Output the [X, Y] coordinate of the center of the cell containing the given text.  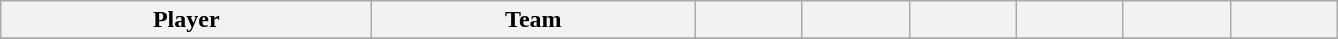
Team [534, 20]
Player [186, 20]
